Output the [X, Y] coordinate of the center of the cell containing the given text.  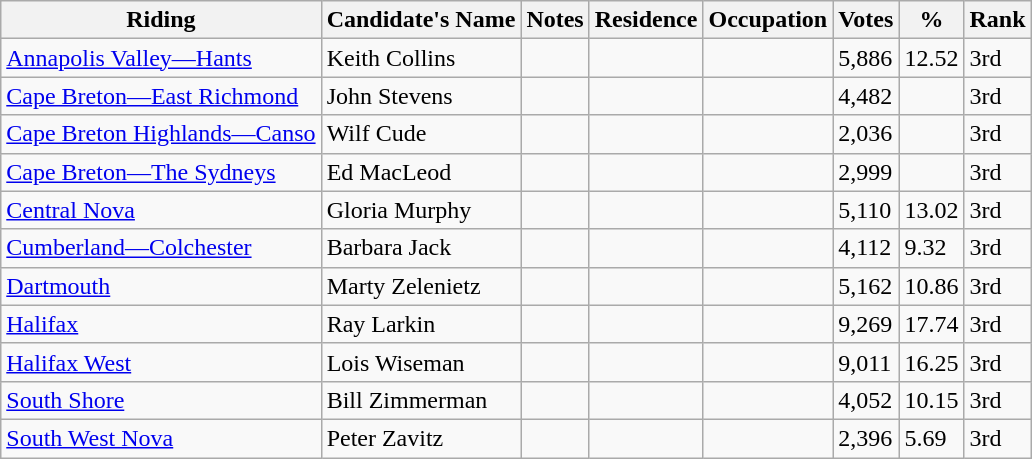
2,036 [866, 134]
13.02 [932, 210]
4,112 [866, 248]
5,886 [866, 58]
Riding [161, 20]
Ed MacLeod [421, 172]
4,482 [866, 96]
% [932, 20]
Cape Breton—East Richmond [161, 96]
Peter Zavitz [421, 438]
Marty Zelenietz [421, 286]
2,396 [866, 438]
10.15 [932, 400]
Ray Larkin [421, 324]
South Shore [161, 400]
Cape Breton Highlands—Canso [161, 134]
Residence [646, 20]
South West Nova [161, 438]
Bill Zimmerman [421, 400]
9,269 [866, 324]
4,052 [866, 400]
12.52 [932, 58]
9.32 [932, 248]
9,011 [866, 362]
Cumberland—Colchester [161, 248]
Notes [555, 20]
Lois Wiseman [421, 362]
16.25 [932, 362]
5,162 [866, 286]
Votes [866, 20]
Annapolis Valley—Hants [161, 58]
Barbara Jack [421, 248]
Cape Breton—The Sydneys [161, 172]
Candidate's Name [421, 20]
10.86 [932, 286]
John Stevens [421, 96]
Gloria Murphy [421, 210]
Dartmouth [161, 286]
17.74 [932, 324]
Rank [998, 20]
Occupation [768, 20]
Halifax West [161, 362]
Keith Collins [421, 58]
2,999 [866, 172]
Central Nova [161, 210]
5,110 [866, 210]
Halifax [161, 324]
5.69 [932, 438]
Wilf Cude [421, 134]
